Return the [X, Y] coordinate for the center point of the cell that contains the specified text.  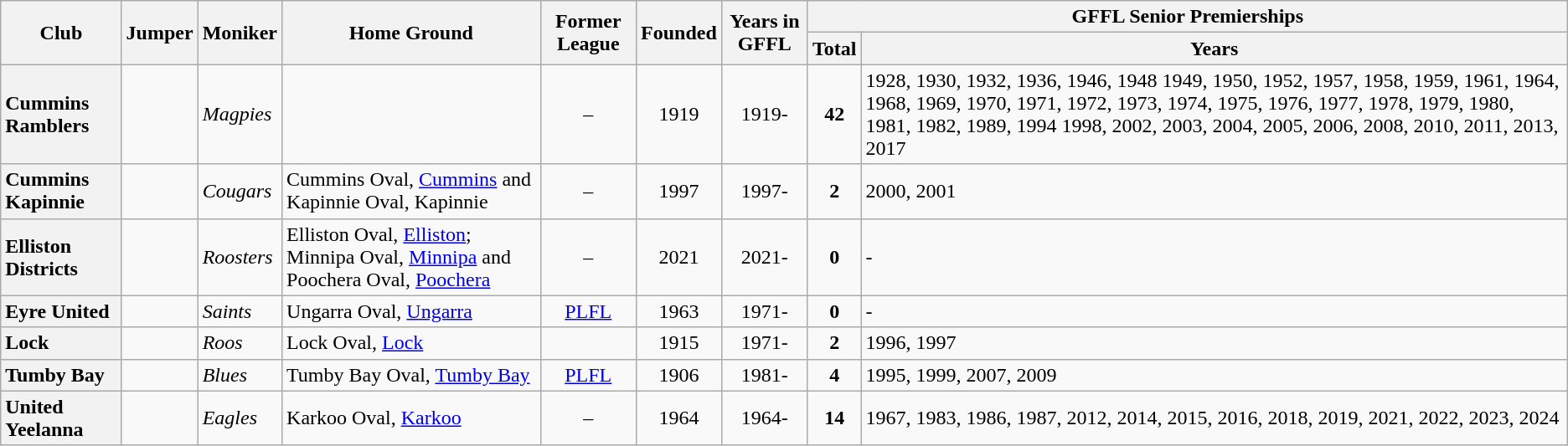
Cougars [240, 191]
Elliston Districts [61, 257]
Elliston Oval, Elliston; Minnipa Oval, Minnipa and Poochera Oval, Poochera [411, 257]
Blues [240, 375]
Founded [679, 33]
United Yeelanna [61, 418]
Cummins Kapinnie [61, 191]
Magpies [240, 114]
Years in GFFL [764, 33]
1963 [679, 311]
Lock [61, 343]
Total [834, 49]
Home Ground [411, 33]
1919- [764, 114]
Karkoo Oval, Karkoo [411, 418]
Roos [240, 343]
42 [834, 114]
Cummins Ramblers [61, 114]
1995, 1999, 2007, 2009 [1215, 375]
1997- [764, 191]
Club [61, 33]
GFFL Senior Premierships [1188, 17]
1981- [764, 375]
Years [1215, 49]
Former League [588, 33]
2021 [679, 257]
2021- [764, 257]
1996, 1997 [1215, 343]
Tumby Bay Oval, Tumby Bay [411, 375]
4 [834, 375]
1915 [679, 343]
Saints [240, 311]
1919 [679, 114]
1967, 1983, 1986, 1987, 2012, 2014, 2015, 2016, 2018, 2019, 2021, 2022, 2023, 2024 [1215, 418]
Moniker [240, 33]
Lock Oval, Lock [411, 343]
Jumper [159, 33]
1997 [679, 191]
Tumby Bay [61, 375]
1964- [764, 418]
Eyre United [61, 311]
14 [834, 418]
Eagles [240, 418]
Roosters [240, 257]
1964 [679, 418]
Cummins Oval, Cummins and Kapinnie Oval, Kapinnie [411, 191]
Ungarra Oval, Ungarra [411, 311]
1906 [679, 375]
2000, 2001 [1215, 191]
